Output the (x, y) coordinate of the center of the cell containing the given text.  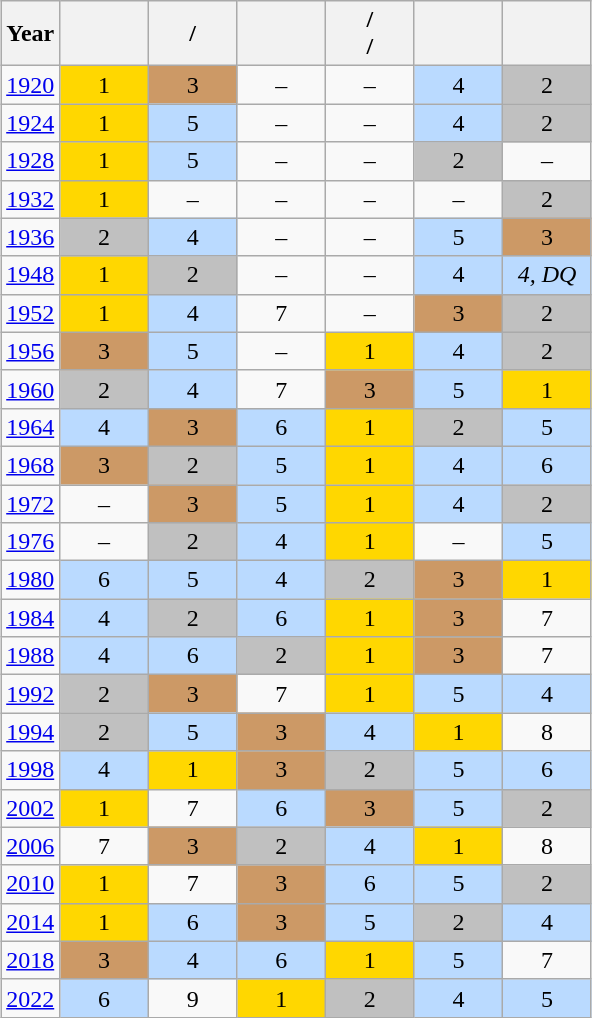
Year (30, 34)
1924 (30, 123)
1960 (30, 389)
// (370, 34)
1972 (30, 503)
1968 (30, 465)
2002 (30, 808)
/ (192, 34)
2018 (30, 960)
1980 (30, 580)
1948 (30, 275)
1928 (30, 161)
2014 (30, 922)
1998 (30, 770)
1976 (30, 542)
1992 (30, 694)
1952 (30, 313)
1956 (30, 351)
1932 (30, 199)
1920 (30, 85)
2006 (30, 846)
2010 (30, 884)
1984 (30, 618)
1936 (30, 237)
9 (192, 998)
1988 (30, 656)
1994 (30, 732)
2022 (30, 998)
4, DQ (548, 275)
1964 (30, 427)
